Determine the [x, y] coordinate at the center of the cell enclosing the given text.  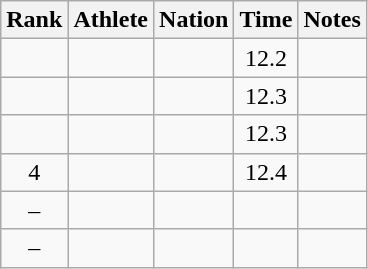
Nation [194, 20]
4 [34, 172]
12.4 [266, 172]
Notes [332, 20]
12.2 [266, 58]
Time [266, 20]
Rank [34, 20]
Athlete [111, 20]
